Return (X, Y) of the center of cell containing provided text 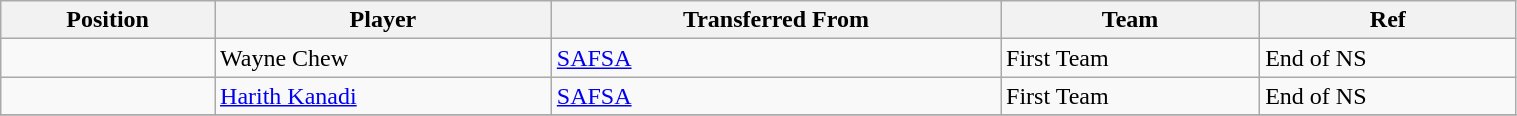
Transferred From (776, 20)
Position (108, 20)
Wayne Chew (384, 58)
Ref (1388, 20)
Team (1130, 20)
Player (384, 20)
Harith Kanadi (384, 96)
